Identify which cell holds the provided text, then report its (X, Y) central coordinate. 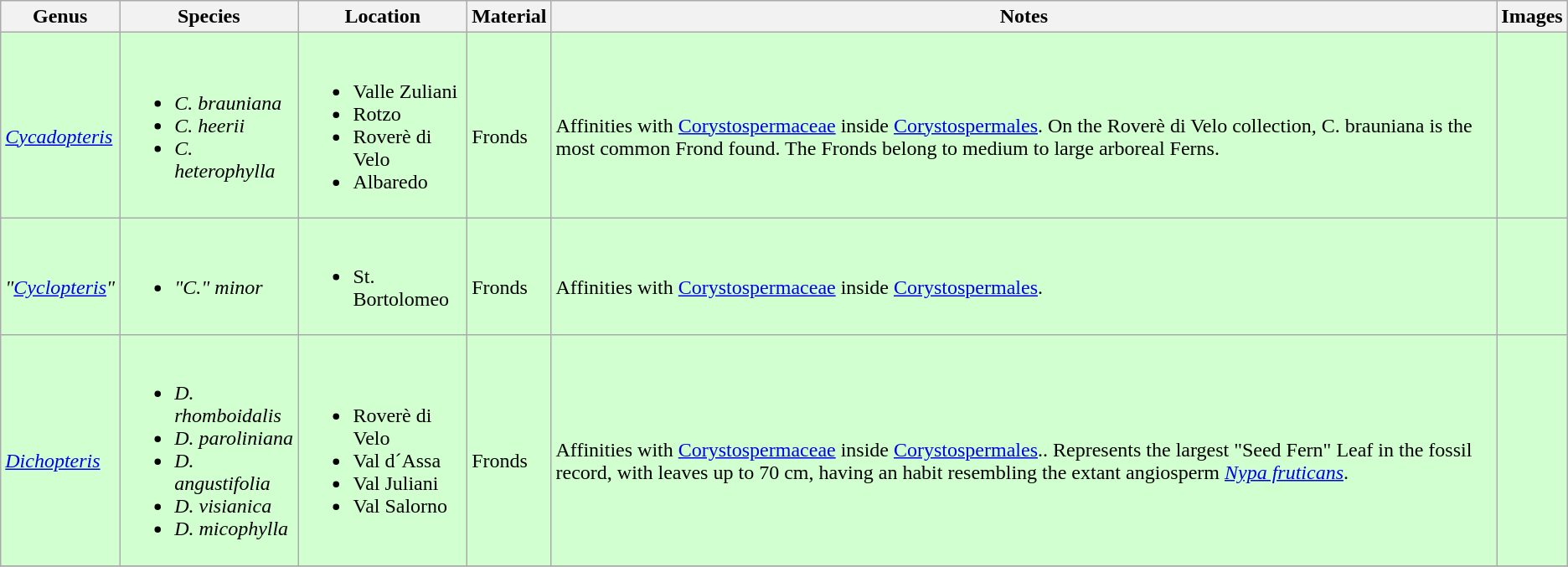
St. Bortolomeo (383, 276)
"Cyclopteris" (60, 276)
Images (1532, 17)
Cycadopteris (60, 126)
Genus (60, 17)
C. braunianaC. heeriiC. heterophylla (209, 126)
Location (383, 17)
Notes (1024, 17)
Affinities with Corystospermaceae inside Corystospermales. (1024, 276)
Dichopteris (60, 451)
D. rhomboidalisD. parolinianaD. angustifoliaD. visianicaD. micophylla (209, 451)
Species (209, 17)
Material (509, 17)
Roverè di VeloVal d´AssaVal JulianiVal Salorno (383, 451)
Valle ZulianiRotzoRoverè di VeloAlbaredo (383, 126)
"C." minor (209, 276)
